Find where the given text appears and provide that cell's center as (X, Y) coordinate. 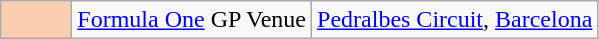
Pedralbes Circuit, Barcelona (455, 20)
Formula One GP Venue (192, 20)
